From the cell containing the given text, extract its center point as (x, y) coordinate. 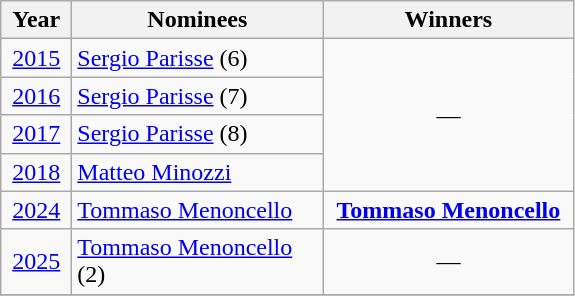
Year (36, 20)
Sergio Parisse (7) (198, 96)
2025 (36, 262)
2017 (36, 134)
Sergio Parisse (8) (198, 134)
Winners (448, 20)
Sergio Parisse (6) (198, 58)
2018 (36, 172)
Tommaso Menoncello (2) (198, 262)
2024 (36, 210)
Nominees (198, 20)
2016 (36, 96)
Matteo Minozzi (198, 172)
2015 (36, 58)
